Return the (x, y) coordinate for the center point of the cell that contains the specified text.  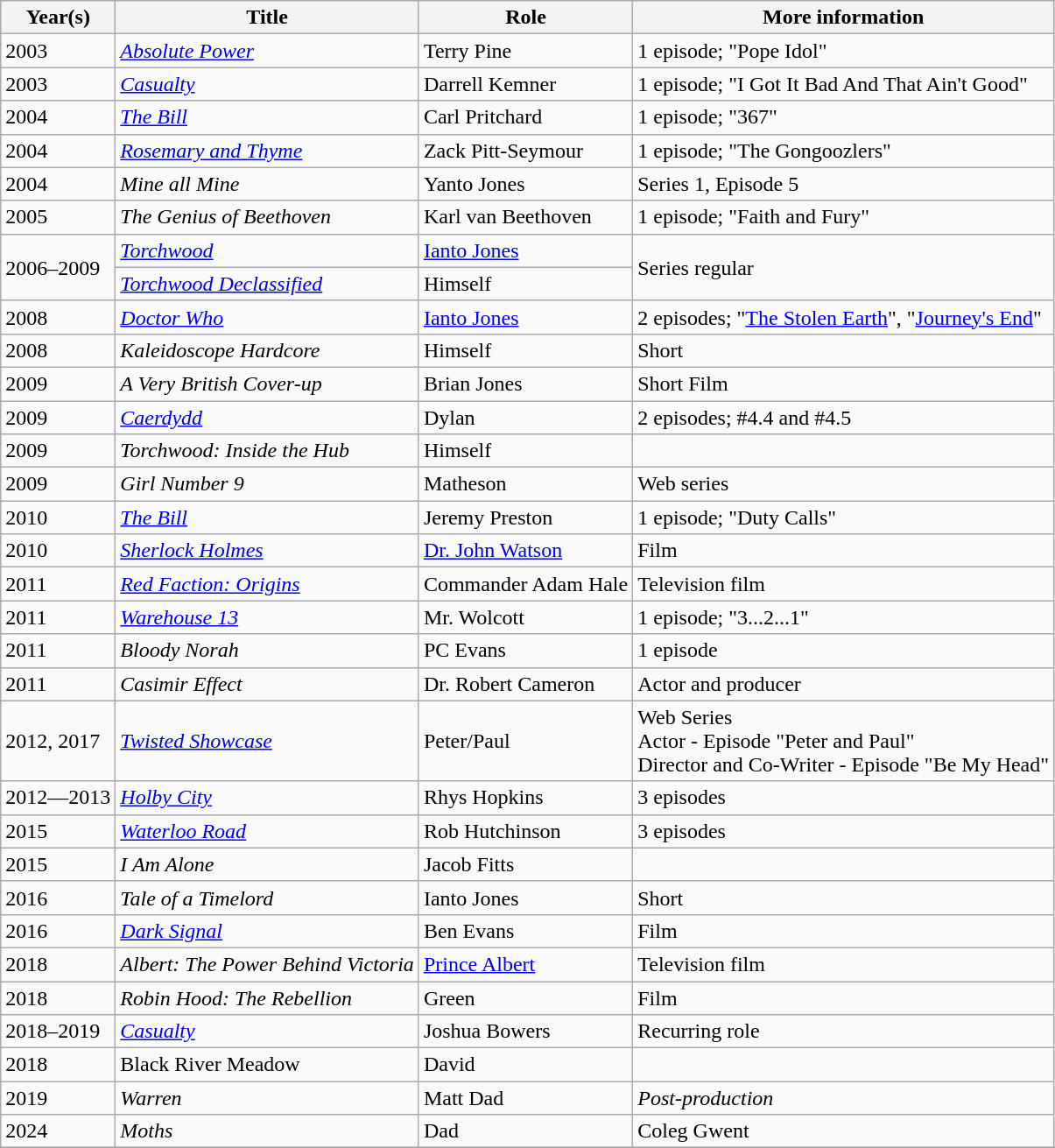
Peter/Paul (525, 741)
Bloody Norah (268, 651)
Carl Pritchard (525, 117)
Post-production (844, 1098)
1 episode; "Pope Idol" (844, 51)
Ben Evans (525, 931)
Terry Pine (525, 51)
Web series (844, 484)
David (525, 1065)
Dylan (525, 418)
Series 1, Episode 5 (844, 184)
2005 (58, 217)
2006–2009 (58, 267)
Mine all Mine (268, 184)
A Very British Cover-up (268, 384)
Torchwood (268, 250)
Web SeriesActor - Episode "Peter and Paul"Director and Co-Writer - Episode "Be My Head" (844, 741)
I Am Alone (268, 864)
Dark Signal (268, 931)
Joshua Bowers (525, 1032)
1 episode; "367" (844, 117)
Karl van Beethoven (525, 217)
Warehouse 13 (268, 617)
Sherlock Holmes (268, 551)
Coleg Gwent (844, 1131)
Black River Meadow (268, 1065)
2018–2019 (58, 1032)
Green (525, 997)
Darrell Kemner (525, 84)
Recurring role (844, 1032)
Prince Albert (525, 964)
Absolute Power (268, 51)
Yanto Jones (525, 184)
Mr. Wolcott (525, 617)
2019 (58, 1098)
Doctor Who (268, 317)
Waterloo Road (268, 831)
Role (525, 18)
Robin Hood: The Rebellion (268, 997)
2 episodes; #4.4 and #4.5 (844, 418)
Jacob Fitts (525, 864)
Dad (525, 1131)
Year(s) (58, 18)
Matt Dad (525, 1098)
Caerdydd (268, 418)
The Genius of Beethoven (268, 217)
Title (268, 18)
Torchwood Declassified (268, 284)
Actor and producer (844, 684)
2012, 2017 (58, 741)
Jeremy Preston (525, 518)
Torchwood: Inside the Hub (268, 451)
1 episode; "3...2...1" (844, 617)
Commander Adam Hale (525, 584)
Casimir Effect (268, 684)
Twisted Showcase (268, 741)
Zack Pitt-Seymour (525, 151)
Series regular (844, 267)
Rhys Hopkins (525, 798)
Rosemary and Thyme (268, 151)
Dr. John Watson (525, 551)
Holby City (268, 798)
2 episodes; "The Stolen Earth", "Journey's End" (844, 317)
Warren (268, 1098)
Tale of a Timelord (268, 898)
Kaleidoscope Hardcore (268, 350)
1 episode; "The Gongoozlers" (844, 151)
Red Faction: Origins (268, 584)
Brian Jones (525, 384)
Matheson (525, 484)
PC Evans (525, 651)
2012—2013 (58, 798)
More information (844, 18)
1 episode (844, 651)
Girl Number 9 (268, 484)
Rob Hutchinson (525, 831)
1 episode; "Faith and Fury" (844, 217)
Short Film (844, 384)
1 episode; "I Got It Bad And That Ain't Good" (844, 84)
1 episode; "Duty Calls" (844, 518)
Albert: The Power Behind Victoria (268, 964)
2024 (58, 1131)
Moths (268, 1131)
Dr. Robert Cameron (525, 684)
